Return the (X, Y) coordinate for the center point of the cell that contains the specified text.  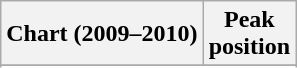
Chart (2009–2010) (102, 34)
Peakposition (249, 34)
